Identify which cell holds the provided text, then report its [X, Y] central coordinate. 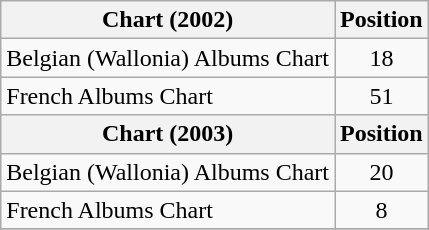
18 [381, 58]
8 [381, 210]
20 [381, 172]
51 [381, 96]
Chart (2002) [168, 20]
Chart (2003) [168, 134]
